Return (X, Y) of the center of cell containing provided text 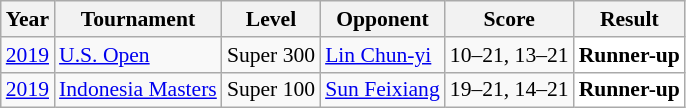
Opponent (382, 19)
10–21, 13–21 (510, 55)
Tournament (138, 19)
Score (510, 19)
Sun Feixiang (382, 90)
Indonesia Masters (138, 90)
Lin Chun-yi (382, 55)
Year (28, 19)
Level (271, 19)
Super 100 (271, 90)
19–21, 14–21 (510, 90)
U.S. Open (138, 55)
Super 300 (271, 55)
Result (630, 19)
